Return the (x, y) coordinate for the center point of the cell that contains the specified text.  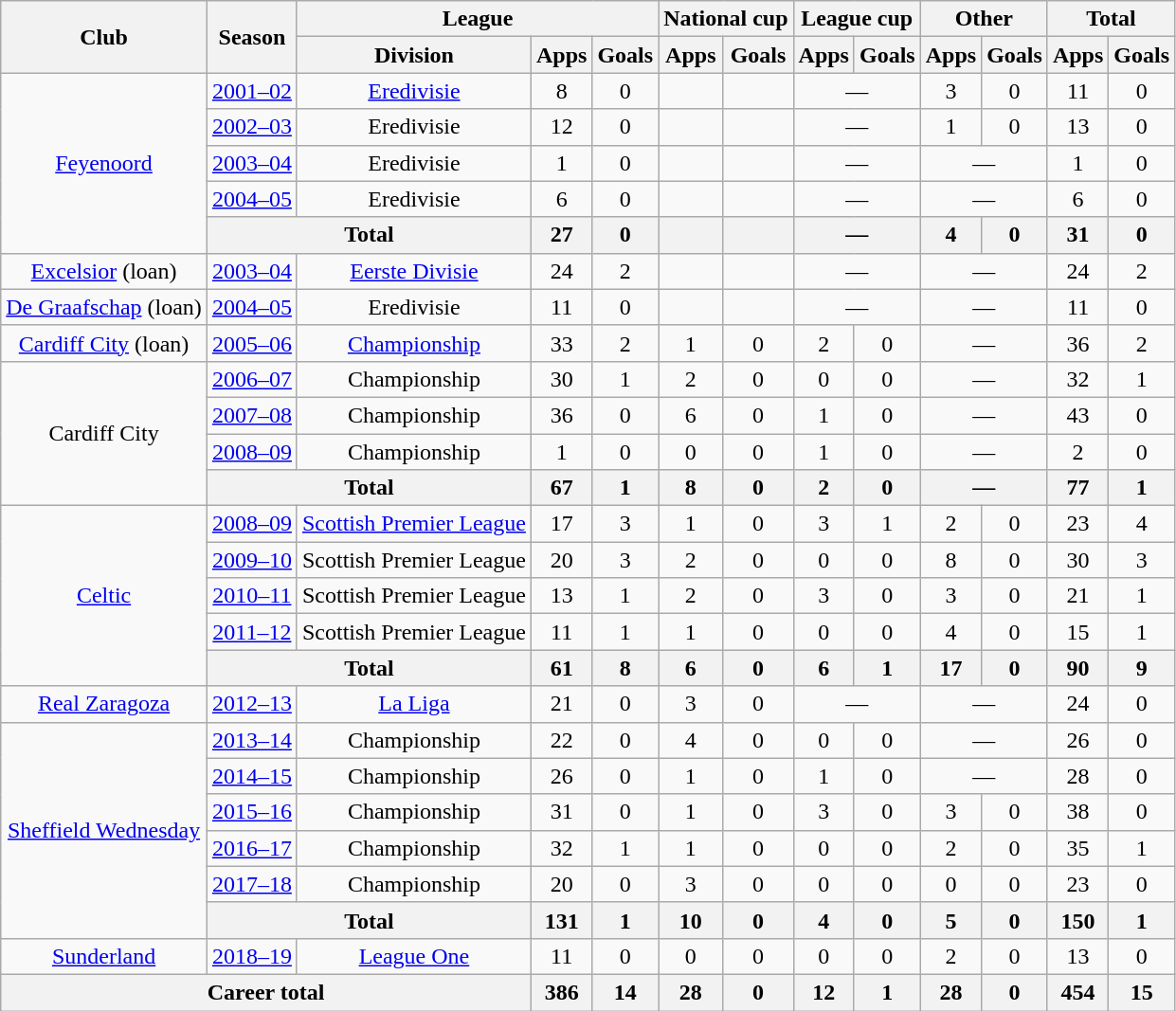
33 (561, 343)
454 (1077, 992)
League One (413, 956)
61 (561, 668)
131 (561, 920)
Eerste Divisie (413, 271)
Cardiff City (loan) (104, 343)
Sunderland (104, 956)
Excelsior (loan) (104, 271)
National cup (726, 19)
27 (561, 235)
La Liga (413, 704)
2010–11 (252, 596)
Division (413, 55)
2013–14 (252, 740)
League (478, 19)
2007–08 (252, 415)
90 (1077, 668)
67 (561, 488)
2011–12 (252, 632)
2018–19 (252, 956)
Season (252, 37)
38 (1077, 812)
77 (1077, 488)
2001–02 (252, 91)
35 (1077, 848)
Feyenoord (104, 163)
Other (984, 19)
10 (691, 920)
League cup (857, 19)
Club (104, 37)
14 (625, 992)
43 (1077, 415)
2017–18 (252, 884)
2015–16 (252, 812)
2014–15 (252, 776)
386 (561, 992)
2009–10 (252, 560)
2016–17 (252, 848)
22 (561, 740)
Sheffield Wednesday (104, 830)
2005–06 (252, 343)
2012–13 (252, 704)
9 (1142, 668)
De Graafschap (loan) (104, 307)
Career total (266, 992)
Real Zaragoza (104, 704)
Cardiff City (104, 433)
150 (1077, 920)
2006–07 (252, 379)
Celtic (104, 596)
5 (950, 920)
2002–03 (252, 127)
